Return (X, Y) of the center of cell containing provided text 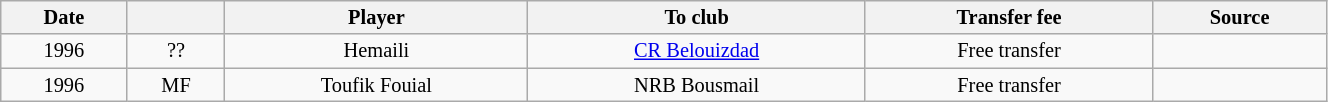
Transfer fee (1008, 17)
Date (64, 17)
NRB Bousmail (697, 85)
Hemaili (376, 51)
Toufik Fouial (376, 85)
Source (1240, 17)
?? (176, 51)
To club (697, 17)
MF (176, 85)
CR Belouizdad (697, 51)
Player (376, 17)
